Extract the [X, Y] coordinate from the center of the cell holding the provided text.  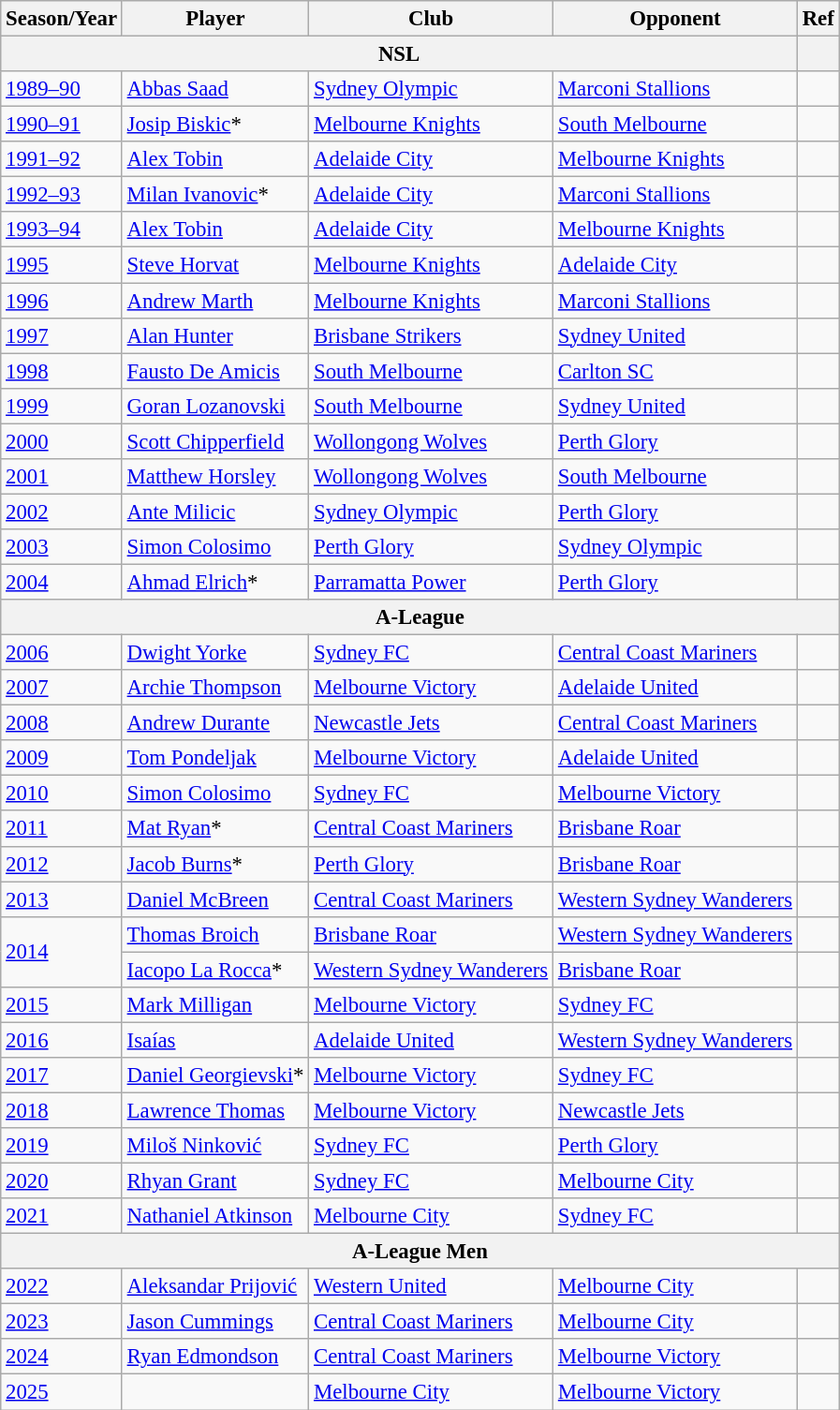
2016 [62, 1040]
Rhyan Grant [215, 1181]
1999 [62, 406]
Brisbane Strikers [431, 335]
A-League Men [420, 1252]
Milan Ivanovic* [215, 195]
Andrew Durante [215, 723]
1997 [62, 335]
1990–91 [62, 125]
2015 [62, 1005]
Parramatta Power [431, 582]
Jason Cummings [215, 1322]
Andrew Marth [215, 301]
Goran Lozanovski [215, 406]
Miloš Ninković [215, 1146]
2006 [62, 653]
1996 [62, 301]
2018 [62, 1110]
2019 [62, 1146]
Isaías [215, 1040]
Player [215, 19]
A-League [420, 617]
2011 [62, 829]
Thomas Broich [215, 934]
Opponent [676, 19]
Scott Chipperfield [215, 441]
Jacob Burns* [215, 864]
Mat Ryan* [215, 829]
1993–94 [62, 230]
Western United [431, 1286]
Club [431, 19]
2023 [62, 1322]
2002 [62, 512]
2007 [62, 688]
Daniel McBreen [215, 899]
2020 [62, 1181]
2025 [62, 1392]
2017 [62, 1076]
Steve Horvat [215, 265]
Tom Pondeljak [215, 758]
Abbas Saad [215, 89]
1995 [62, 265]
2003 [62, 547]
Iacopo La Rocca* [215, 970]
Ante Milicic [215, 512]
2010 [62, 794]
2021 [62, 1216]
2024 [62, 1358]
Archie Thompson [215, 688]
Daniel Georgievski* [215, 1076]
1998 [62, 371]
Dwight Yorke [215, 653]
Ryan Edmondson [215, 1358]
1991–92 [62, 159]
Nathaniel Atkinson [215, 1216]
1989–90 [62, 89]
2001 [62, 477]
NSL [399, 54]
Mark Milligan [215, 1005]
Season/Year [62, 19]
Matthew Horsley [215, 477]
2014 [62, 952]
2008 [62, 723]
Lawrence Thomas [215, 1110]
Fausto De Amicis [215, 371]
2004 [62, 582]
Aleksandar Prijović [215, 1286]
Carlton SC [676, 371]
2012 [62, 864]
Ref [818, 19]
Alan Hunter [215, 335]
Josip Biskic* [215, 125]
2009 [62, 758]
2000 [62, 441]
2022 [62, 1286]
Ahmad Elrich* [215, 582]
2013 [62, 899]
1992–93 [62, 195]
